Output the (X, Y) coordinate of the center of the cell containing the given text.  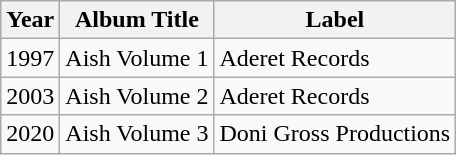
2020 (30, 134)
Year (30, 20)
Aish Volume 1 (137, 58)
Doni Gross Productions (335, 134)
2003 (30, 96)
Aish Volume 2 (137, 96)
1997 (30, 58)
Label (335, 20)
Album Title (137, 20)
Aish Volume 3 (137, 134)
